Detect which cell encompasses the target text, then output its (X, Y) center coordinate. 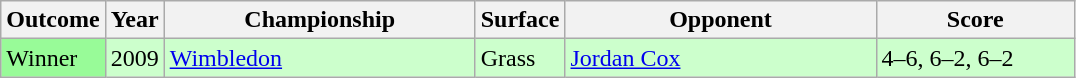
2009 (134, 58)
Outcome (53, 20)
Score (976, 20)
4–6, 6–2, 6–2 (976, 58)
Wimbledon (320, 58)
Winner (53, 58)
Championship (320, 20)
Jordan Cox (720, 58)
Year (134, 20)
Opponent (720, 20)
Surface (520, 20)
Grass (520, 58)
